Provide the [X, Y] coordinate of the cell's center where the given text is located.  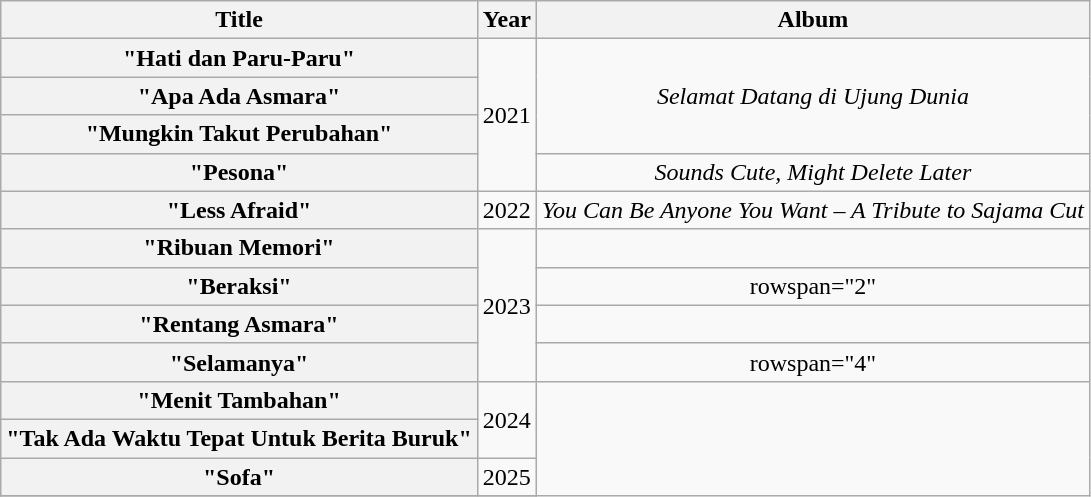
2023 [506, 305]
2022 [506, 210]
"Tak Ada Waktu Tepat Untuk Berita Buruk" [240, 438]
"Selamanya" [240, 362]
2024 [506, 419]
rowspan="2" [812, 286]
2021 [506, 115]
"Rentang Asmara" [240, 324]
"Less Afraid" [240, 210]
Selamat Datang di Ujung Dunia [812, 96]
"Beraksi" [240, 286]
Sounds Cute, Might Delete Later [812, 172]
"Apa Ada Asmara" [240, 96]
"Sofa" [240, 477]
"Pesona" [240, 172]
Album [812, 20]
Year [506, 20]
rowspan="4" [812, 362]
"Hati dan Paru-Paru" [240, 58]
"Ribuan Memori" [240, 248]
You Can Be Anyone You Want – A Tribute to Sajama Cut [812, 210]
Title [240, 20]
"Mungkin Takut Perubahan" [240, 134]
2025 [506, 477]
"Menit Tambahan" [240, 400]
